From the cell containing the given text, extract its center point as [X, Y] coordinate. 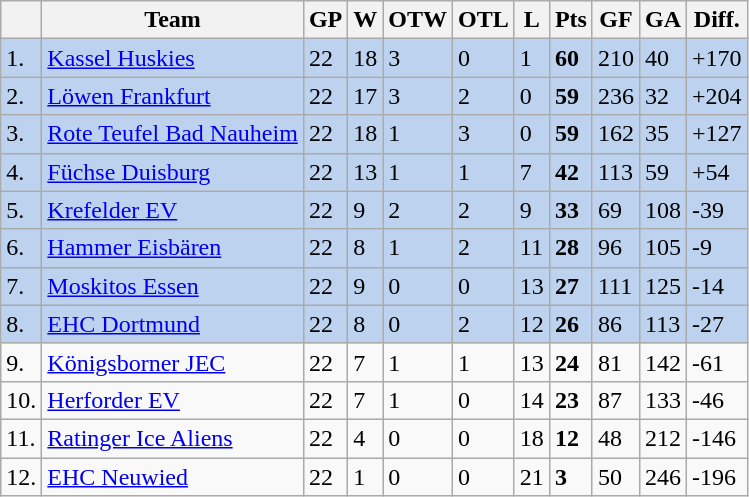
EHC Dortmund [173, 324]
87 [616, 400]
26 [570, 324]
7. [22, 286]
125 [662, 286]
Füchse Duisburg [173, 172]
11. [22, 438]
17 [366, 96]
23 [570, 400]
OTL [484, 20]
111 [616, 286]
-27 [718, 324]
-61 [718, 362]
48 [616, 438]
12. [22, 477]
105 [662, 248]
Krefelder EV [173, 210]
42 [570, 172]
27 [570, 286]
35 [662, 134]
Moskitos Essen [173, 286]
33 [570, 210]
21 [532, 477]
-146 [718, 438]
108 [662, 210]
86 [616, 324]
50 [616, 477]
L [532, 20]
4 [366, 438]
Team [173, 20]
Löwen Frankfurt [173, 96]
14 [532, 400]
69 [616, 210]
4. [22, 172]
96 [616, 248]
236 [616, 96]
3. [22, 134]
10. [22, 400]
Hammer Eisbären [173, 248]
Königsborner JEC [173, 362]
-196 [718, 477]
24 [570, 362]
-46 [718, 400]
2. [22, 96]
Ratinger Ice Aliens [173, 438]
-9 [718, 248]
246 [662, 477]
EHC Neuwied [173, 477]
32 [662, 96]
Diff. [718, 20]
9. [22, 362]
GP [325, 20]
GF [616, 20]
28 [570, 248]
W [366, 20]
GA [662, 20]
+54 [718, 172]
Pts [570, 20]
-14 [718, 286]
11 [532, 248]
5. [22, 210]
40 [662, 58]
212 [662, 438]
Herforder EV [173, 400]
OTW [418, 20]
142 [662, 362]
133 [662, 400]
Kassel Huskies [173, 58]
+204 [718, 96]
60 [570, 58]
8. [22, 324]
+170 [718, 58]
162 [616, 134]
-39 [718, 210]
+127 [718, 134]
1. [22, 58]
Rote Teufel Bad Nauheim [173, 134]
6. [22, 248]
210 [616, 58]
81 [616, 362]
